For the text-containing cell, return its midpoint in [X, Y] coordinate format. 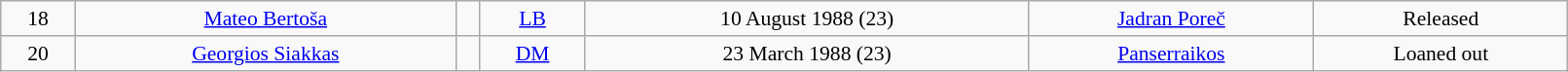
23 March 1988 (23) [807, 54]
18 [39, 18]
Loaned out [1440, 54]
LB [533, 18]
DM [533, 54]
Panserraikos [1172, 54]
10 August 1988 (23) [807, 18]
Georgios Siakkas [265, 54]
Released [1440, 18]
20 [39, 54]
Jadran Poreč [1172, 18]
Mateo Bertoša [265, 18]
